Pinpoint the cell where the given text exists, returning its [X, Y] midpoint coordinate. 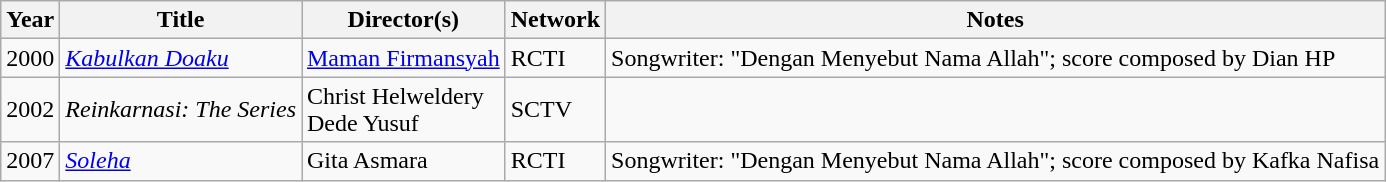
Maman Firmansyah [404, 58]
2007 [30, 161]
Songwriter: "Dengan Menyebut Nama Allah"; score composed by Kafka Nafisa [996, 161]
Songwriter: "Dengan Menyebut Nama Allah"; score composed by Dian HP [996, 58]
Christ HelwelderyDede Yusuf [404, 110]
2002 [30, 110]
Director(s) [404, 20]
Kabulkan Doaku [181, 58]
Notes [996, 20]
Soleha [181, 161]
SCTV [555, 110]
Reinkarnasi: The Series [181, 110]
Gita Asmara [404, 161]
Title [181, 20]
Year [30, 20]
2000 [30, 58]
Network [555, 20]
